Determine the (X, Y) coordinate at the center of the cell enclosing the given text.  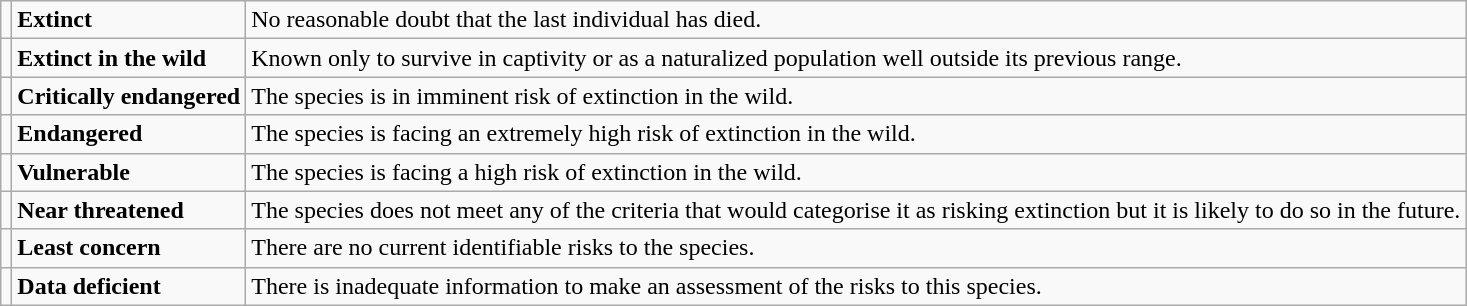
Data deficient (129, 286)
Known only to survive in captivity or as a naturalized population well outside its previous range. (856, 58)
Least concern (129, 248)
Vulnerable (129, 172)
Endangered (129, 134)
Critically endangered (129, 96)
No reasonable doubt that the last individual has died. (856, 20)
The species is facing a high risk of extinction in the wild. (856, 172)
Extinct in the wild (129, 58)
Extinct (129, 20)
The species is in imminent risk of extinction in the wild. (856, 96)
There are no current identifiable risks to the species. (856, 248)
Near threatened (129, 210)
The species does not meet any of the criteria that would categorise it as risking extinction but it is likely to do so in the future. (856, 210)
The species is facing an extremely high risk of extinction in the wild. (856, 134)
There is inadequate information to make an assessment of the risks to this species. (856, 286)
